From the cell containing the given text, extract its center point as [x, y] coordinate. 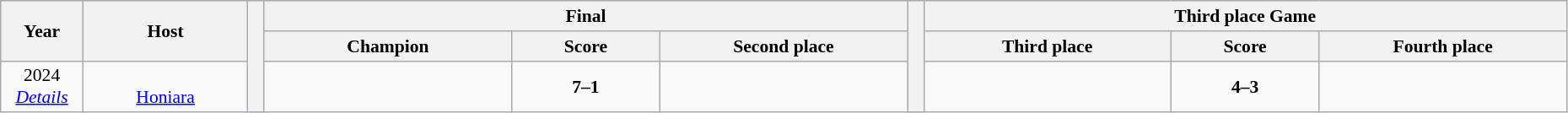
Host [165, 30]
7–1 [586, 86]
2024 Details [42, 86]
Year [42, 30]
Second place [783, 46]
Fourth place [1442, 46]
4–3 [1245, 86]
Third place [1048, 46]
Champion [388, 46]
Final [585, 16]
Honiara [165, 86]
Third place Game [1245, 16]
